Capture the cell that displays the provided text and extract its (x, y) central coordinate. 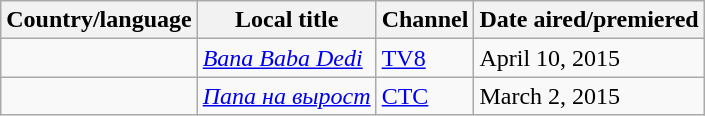
Channel (425, 20)
Local title (286, 20)
April 10, 2015 (589, 58)
Country/language (99, 20)
Bana Baba Dedi (286, 58)
TV8 (425, 58)
Date aired/premiered (589, 20)
March 2, 2015 (589, 96)
СТС (425, 96)
Папа на вырост (286, 96)
